Search for the cell housing the specified text and yield its [X, Y] center coordinate. 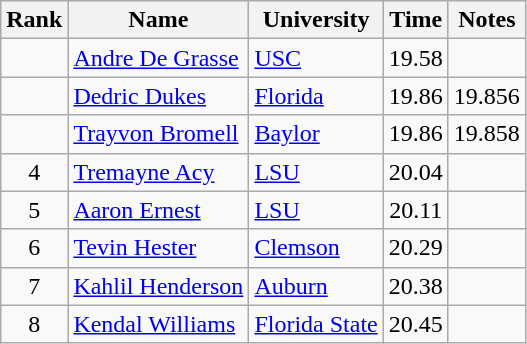
Time [416, 20]
Notes [486, 20]
Aaron Ernest [158, 210]
4 [34, 172]
Trayvon Bromell [158, 134]
20.45 [416, 324]
Tevin Hester [158, 248]
20.11 [416, 210]
Kendal Williams [158, 324]
20.38 [416, 286]
Clemson [316, 248]
Florida [316, 96]
Kahlil Henderson [158, 286]
6 [34, 248]
20.29 [416, 248]
19.58 [416, 58]
Andre De Grasse [158, 58]
Auburn [316, 286]
USC [316, 58]
5 [34, 210]
Name [158, 20]
Tremayne Acy [158, 172]
University [316, 20]
19.856 [486, 96]
8 [34, 324]
20.04 [416, 172]
19.858 [486, 134]
Florida State [316, 324]
Rank [34, 20]
7 [34, 286]
Dedric Dukes [158, 96]
Baylor [316, 134]
